Scan for the cell matching the given text and deliver its [x, y] coordinate at center. 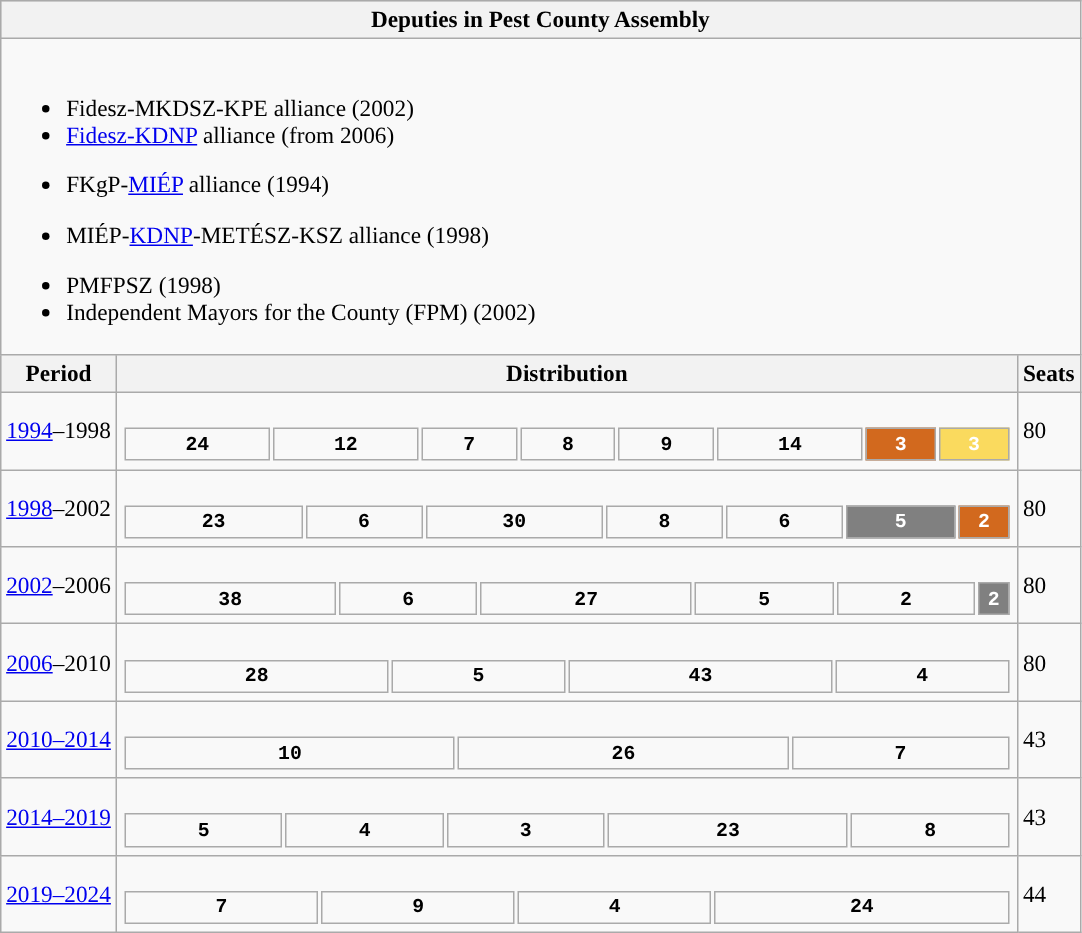
1994–1998 [59, 430]
1998–2002 [59, 508]
24 12 7 8 9 14 3 3 [566, 430]
2019–2024 [59, 894]
Period [59, 373]
2010–2014 [59, 740]
Distribution [566, 373]
26 [624, 752]
27 [586, 598]
44 [1048, 894]
Deputies in Pest County Assembly [540, 19]
28 [257, 676]
12 [346, 444]
10 [290, 752]
14 [790, 444]
5 4 3 23 8 [566, 816]
30 [514, 522]
38 6 27 5 2 2 [566, 584]
2002–2006 [59, 584]
23 6 30 8 6 5 2 [566, 508]
38 [230, 598]
10 26 7 [566, 740]
2014–2019 [59, 816]
Seats [1048, 373]
2006–2010 [59, 662]
7 9 4 24 [566, 894]
28 5 43 4 [566, 662]
